Detect which cell encompasses the target text, then output its (x, y) center coordinate. 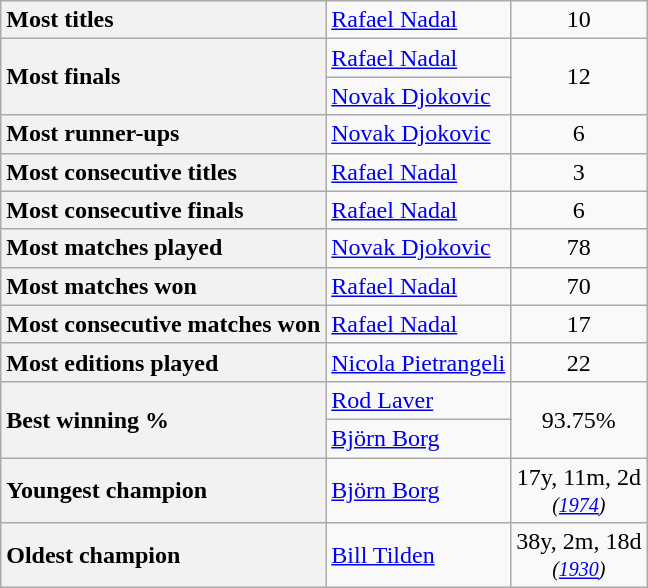
17 (579, 324)
38y, 2m, 18d(1930) (579, 556)
22 (579, 362)
Most finals (164, 77)
Most consecutive finals (164, 210)
3 (579, 172)
Bill Tilden (418, 556)
Most consecutive titles (164, 172)
78 (579, 248)
Youngest champion (164, 490)
93.75% (579, 419)
Most runner-ups (164, 134)
Nicola Pietrangeli (418, 362)
Most matches played (164, 248)
Oldest champion (164, 556)
Most editions played (164, 362)
Most titles (164, 20)
12 (579, 77)
17y, 11m, 2d(1974) (579, 490)
Rod Laver (418, 400)
10 (579, 20)
Best winning % (164, 419)
Most matches won (164, 286)
Most consecutive matches won (164, 324)
70 (579, 286)
